Capture the cell that displays the provided text and extract its [x, y] central coordinate. 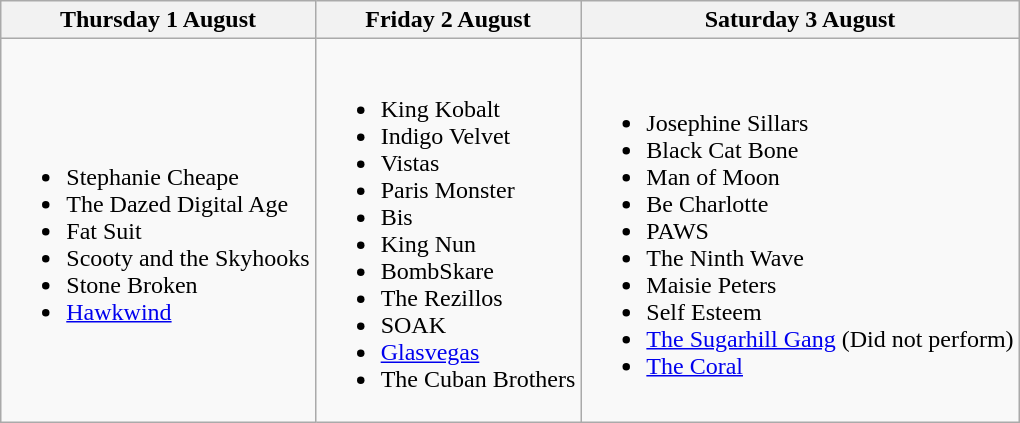
King KobaltIndigo VelvetVistasParis MonsterBisKing NunBombSkareThe RezillosSOAKGlasvegasThe Cuban Brothers [448, 230]
Friday 2 August [448, 20]
Josephine SillarsBlack Cat BoneMan of MoonBe CharlottePAWSThe Ninth WaveMaisie PetersSelf EsteemThe Sugarhill Gang (Did not perform)The Coral [800, 230]
Saturday 3 August [800, 20]
Stephanie CheapeThe Dazed Digital AgeFat SuitScooty and the SkyhooksStone BrokenHawkwind [158, 230]
Thursday 1 August [158, 20]
